Search for the cell housing the specified text and yield its (X, Y) center coordinate. 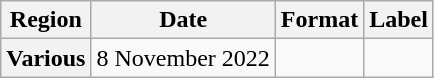
Date (183, 20)
Label (399, 20)
Format (319, 20)
Region (46, 20)
8 November 2022 (183, 58)
Various (46, 58)
